Capture the cell that displays the provided text and extract its (X, Y) central coordinate. 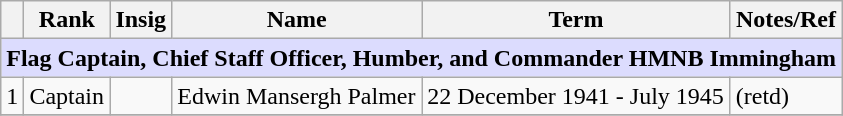
Term (576, 20)
Insig (141, 20)
22 December 1941 - July 1945 (576, 96)
Notes/Ref (786, 20)
Captain (67, 96)
Flag Captain, Chief Staff Officer, Humber, and Commander HMNB Immingham (422, 58)
Name (297, 20)
1 (12, 96)
Edwin Mansergh Palmer (297, 96)
(retd) (786, 96)
Rank (67, 20)
